Pinpoint the cell where the given text exists, returning its (X, Y) midpoint coordinate. 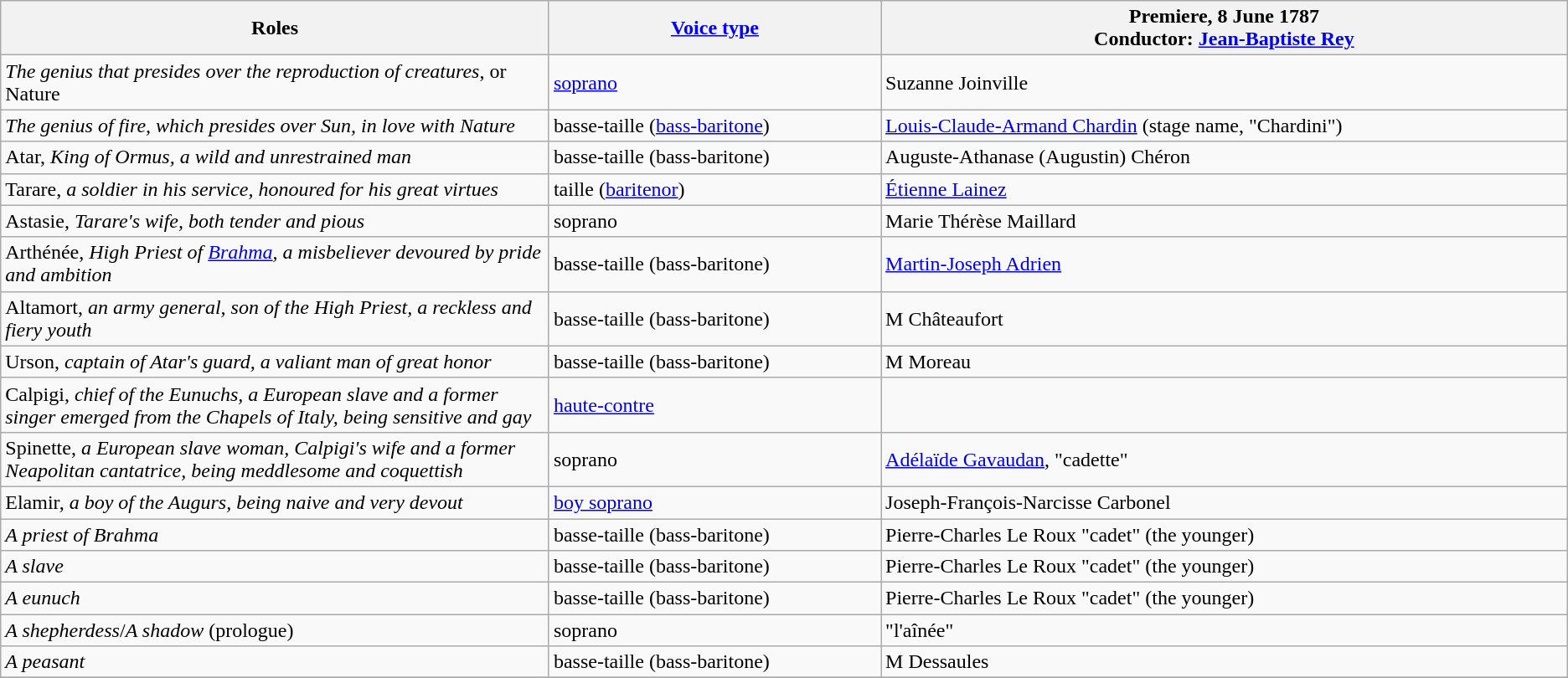
taille (baritenor) (714, 189)
Premiere, 8 June 1787Conductor: Jean-Baptiste Rey (1225, 28)
Altamort, an army general, son of the High Priest, a reckless and fiery youth (275, 318)
A eunuch (275, 598)
Marie Thérèse Maillard (1225, 221)
M Moreau (1225, 362)
"l'aînée" (1225, 630)
Adélaïde Gavaudan, "cadette" (1225, 459)
A slave (275, 567)
boy soprano (714, 502)
Auguste-Athanase (Augustin) Chéron (1225, 157)
A peasant (275, 662)
Joseph-François-Narcisse Carbonel (1225, 502)
Roles (275, 28)
Tarare, a soldier in his service, honoured for his great virtues (275, 189)
Urson, captain of Atar's guard, a valiant man of great honor (275, 362)
Arthénée, High Priest of Brahma, a misbeliever devoured by pride and ambition (275, 265)
Elamir, a boy of the Augurs, being naive and very devout (275, 502)
Étienne Lainez (1225, 189)
Martin-Joseph Adrien (1225, 265)
A shepherdess/A shadow (prologue) (275, 630)
Astasie, Tarare's wife, both tender and pious (275, 221)
A priest of Brahma (275, 535)
haute-contre (714, 405)
M Dessaules (1225, 662)
Voice type (714, 28)
M Châteaufort (1225, 318)
Louis-Claude-Armand Chardin (stage name, "Chardini") (1225, 126)
Suzanne Joinville (1225, 82)
The genius that presides over the reproduction of creatures, or Nature (275, 82)
Atar, King of Ormus, a wild and unrestrained man (275, 157)
The genius of fire, which presides over Sun, in love with Nature (275, 126)
Calpigi, chief of the Eunuchs, a European slave and a former singer emerged from the Chapels of Italy, being sensitive and gay (275, 405)
Spinette, a European slave woman, Calpigi's wife and a former Neapolitan cantatrice, being meddlesome and coquettish (275, 459)
